For the text-containing cell, return its midpoint in (X, Y) coordinate format. 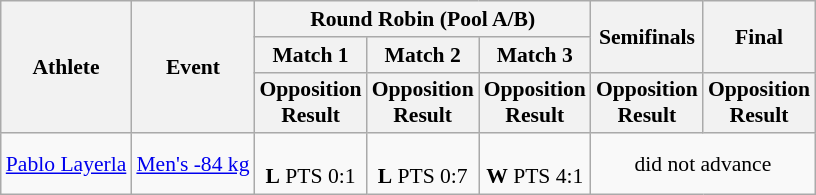
did not advance (703, 164)
Match 1 (311, 55)
Semifinals (647, 36)
Athlete (66, 67)
Match 2 (423, 55)
Pablo Layerla (66, 164)
Event (192, 67)
Round Robin (Pool A/B) (423, 19)
L PTS 0:1 (311, 164)
Men's -84 kg (192, 164)
L PTS 0:7 (423, 164)
Final (759, 36)
W PTS 4:1 (535, 164)
Match 3 (535, 55)
